Detect which cell encompasses the target text, then output its (x, y) center coordinate. 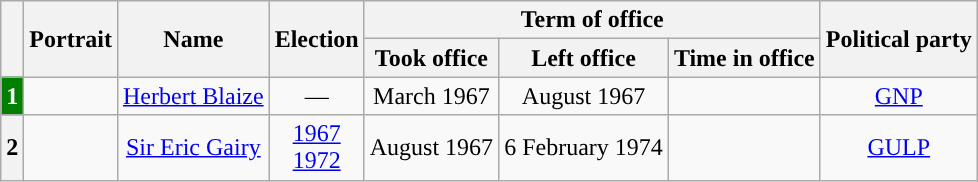
Herbert Blaize (193, 96)
Sir Eric Gairy (193, 148)
19671972 (316, 148)
Left office (584, 58)
2 (12, 148)
Political party (898, 39)
Took office (431, 58)
GNP (898, 96)
Portrait (71, 39)
— (316, 96)
Term of office (592, 20)
Name (193, 39)
6 February 1974 (584, 148)
Time in office (744, 58)
March 1967 (431, 96)
1 (12, 96)
GULP (898, 148)
Election (316, 39)
